From the cell containing the given text, extract its center point as (x, y) coordinate. 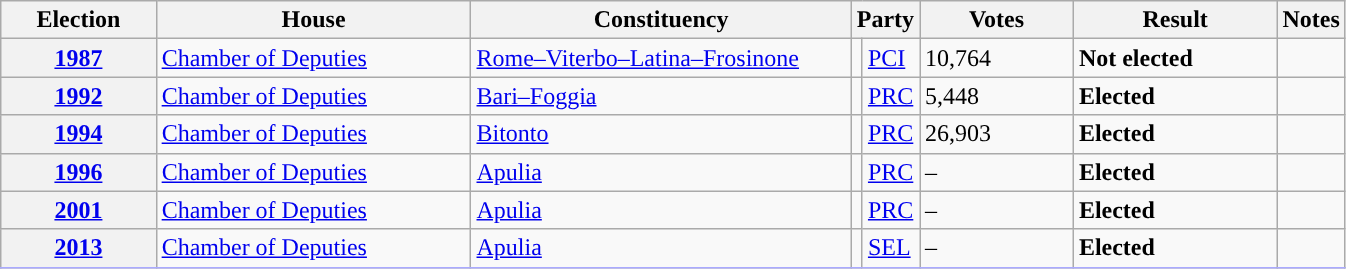
PCI (890, 58)
Party (885, 20)
1994 (78, 134)
1987 (78, 58)
26,903 (997, 134)
2013 (78, 248)
Election (78, 20)
2001 (78, 210)
Not elected (1175, 58)
5,448 (997, 96)
SEL (890, 248)
1992 (78, 96)
Bitonto (661, 134)
Constituency (661, 20)
1996 (78, 172)
Rome–Viterbo–Latina–Frosinone (661, 58)
10,764 (997, 58)
Bari–Foggia (661, 96)
House (314, 20)
Result (1175, 20)
Votes (997, 20)
Notes (1311, 20)
